Search for the cell housing the specified text and yield its [x, y] center coordinate. 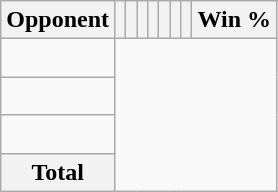
Total [58, 172]
Win % [234, 20]
Opponent [58, 20]
